Extract the [x, y] coordinate from the center of the cell holding the provided text.  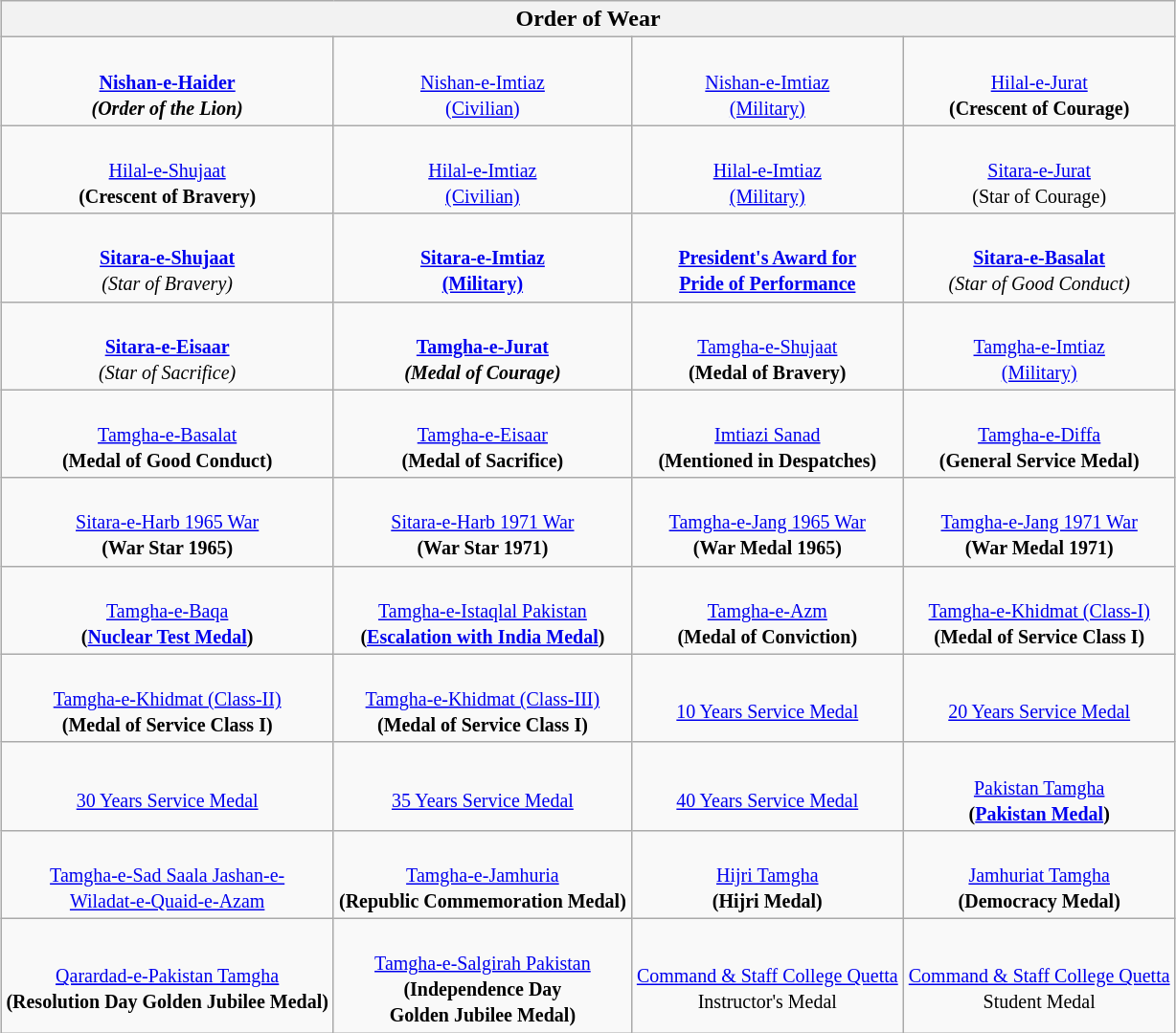
35 Years Service Medal [483, 786]
Tamgha-e-Khidmat (Class-III)(Medal of Service Class I) [483, 698]
20 Years Service Medal [1039, 698]
Imtiazi Sanad(Mentioned in Despatches) [767, 434]
Sitara-e-Basalat(Star of Good Conduct) [1039, 258]
Tamgha-e-Basalat(Medal of Good Conduct) [168, 434]
30 Years Service Medal [168, 786]
Hilal-e-Imtiaz(Military) [767, 169]
Tamgha-e-Baqa(Nuclear Test Medal) [168, 610]
Jamhuriat Tamgha(Democracy Medal) [1039, 874]
Tamgha-e-Jang 1971 War(War Medal 1971) [1039, 522]
President's Award forPride of Performance [767, 258]
Tamgha-e-Jang 1965 War(War Medal 1965) [767, 522]
Tamgha-e-Shujaat(Medal of Bravery) [767, 346]
Sitara-e-Imtiaz(Military) [483, 258]
Tamgha-e-Sad Saala Jashan-e-Wiladat-e-Quaid-e-Azam [168, 874]
10 Years Service Medal [767, 698]
Qarardad-e-Pakistan Tamgha(Resolution Day Golden Jubilee Medal) [168, 975]
Nishan-e-Imtiaz(Military) [767, 81]
Tamgha-e-Azm(Medal of Conviction) [767, 610]
Hilal-e-Jurat(Crescent of Courage) [1039, 81]
Command & Staff College QuettaInstructor's Medal [767, 975]
Tamgha-e-Khidmat (Class-II)(Medal of Service Class I) [168, 698]
Sitara-e-Shujaat(Star of Bravery) [168, 258]
Pakistan Tamgha(Pakistan Medal) [1039, 786]
Hilal-e-Imtiaz(Civilian) [483, 169]
Tamgha-e-Jamhuria(Republic Commemoration Medal) [483, 874]
Nishan-e-Haider(Order of the Lion) [168, 81]
Tamgha-e-Imtiaz(Military) [1039, 346]
Tamgha-e-Salgirah Pakistan(Independence DayGolden Jubilee Medal) [483, 975]
Tamgha-e-Istaqlal Pakistan(Escalation with India Medal) [483, 610]
Command & Staff College QuettaStudent Medal [1039, 975]
Sitara-e-Eisaar(Star of Sacrifice) [168, 346]
Tamgha-e-Eisaar(Medal of Sacrifice) [483, 434]
Sitara-e-Jurat(Star of Courage) [1039, 169]
Tamgha-e-Diffa(General Service Medal) [1039, 434]
Order of Wear [588, 19]
40 Years Service Medal [767, 786]
Tamgha-e-Khidmat (Class-I)(Medal of Service Class I) [1039, 610]
Tamgha-e-Jurat(Medal of Courage) [483, 346]
Nishan-e-Imtiaz(Civilian) [483, 81]
Hijri Tamgha(Hijri Medal) [767, 874]
Sitara-e-Harb 1965 War(War Star 1965) [168, 522]
Sitara-e-Harb 1971 War(War Star 1971) [483, 522]
Hilal-e-Shujaat(Crescent of Bravery) [168, 169]
